Search for the cell housing the specified text and yield its [x, y] center coordinate. 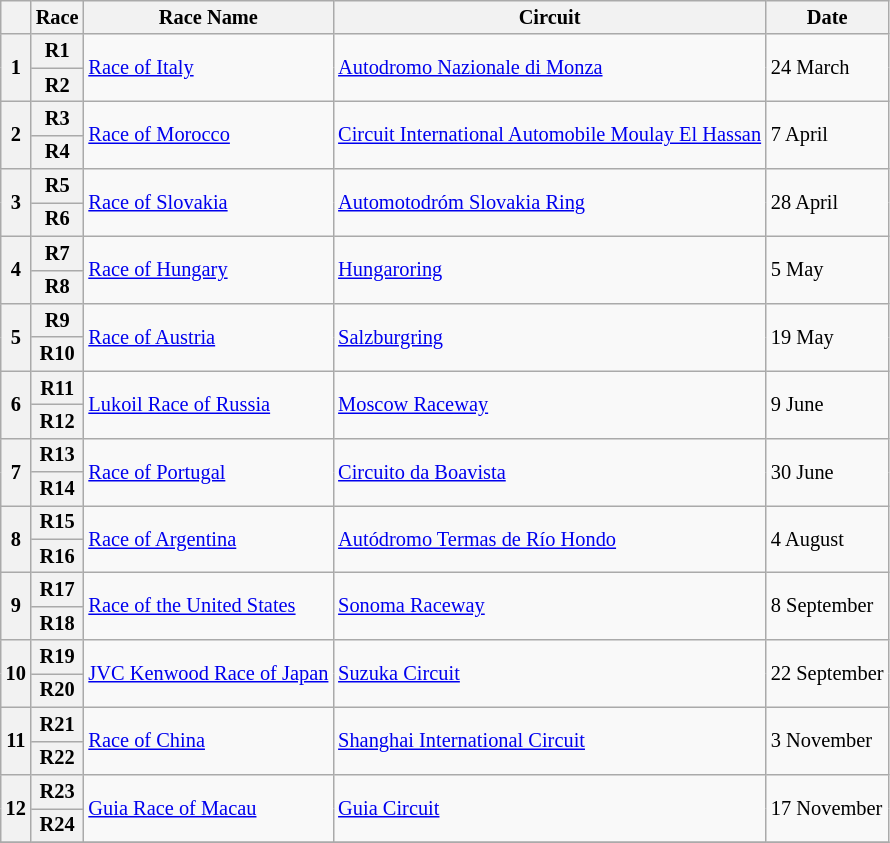
R24 [58, 825]
Circuit [550, 17]
3 [16, 202]
Race of Slovakia [208, 202]
8 [16, 538]
Race of Portugal [208, 472]
R6 [58, 219]
7 [16, 472]
R17 [58, 589]
Autodromo Nazionale di Monza [550, 68]
Circuit International Automobile Moulay El Hassan [550, 134]
Hungaroring [550, 270]
Suzuka Circuit [550, 674]
5 May [827, 270]
Date [827, 17]
4 August [827, 538]
28 April [827, 202]
12 [16, 808]
8 September [827, 606]
R4 [58, 152]
6 [16, 404]
Race of Argentina [208, 538]
7 April [827, 134]
Sonoma Raceway [550, 606]
R22 [58, 758]
R2 [58, 85]
3 November [827, 740]
9 [16, 606]
Guia Race of Macau [208, 808]
30 June [827, 472]
Lukoil Race of Russia [208, 404]
R16 [58, 556]
Race of Hungary [208, 270]
Race of Morocco [208, 134]
R19 [58, 657]
R11 [58, 388]
19 May [827, 336]
Race of the United States [208, 606]
R10 [58, 354]
R12 [58, 421]
R20 [58, 690]
Circuito da Boavista [550, 472]
24 March [827, 68]
Race Name [208, 17]
Autódromo Termas de Río Hondo [550, 538]
Moscow Raceway [550, 404]
R21 [58, 724]
Shanghai International Circuit [550, 740]
Race of China [208, 740]
17 November [827, 808]
Race [58, 17]
Guia Circuit [550, 808]
R15 [58, 522]
R14 [58, 489]
R18 [58, 623]
10 [16, 674]
Salzburgring [550, 336]
R9 [58, 320]
22 September [827, 674]
R7 [58, 253]
R8 [58, 287]
4 [16, 270]
R1 [58, 51]
R13 [58, 455]
Race of Austria [208, 336]
R23 [58, 791]
2 [16, 134]
Race of Italy [208, 68]
11 [16, 740]
Automotodróm Slovakia Ring [550, 202]
R3 [58, 118]
R5 [58, 186]
9 June [827, 404]
1 [16, 68]
5 [16, 336]
JVC Kenwood Race of Japan [208, 674]
